Scan for the cell matching the given text and deliver its (X, Y) coordinate at center. 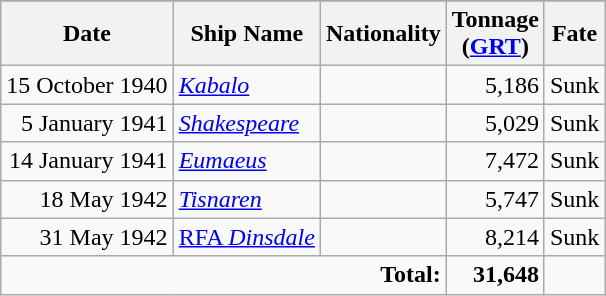
Tisnaren (246, 199)
Shakespeare (246, 123)
RFA Dinsdale (246, 237)
15 October 1940 (87, 85)
18 May 1942 (87, 199)
31,648 (495, 275)
8,214 (495, 237)
Fate (574, 34)
Tonnage(GRT) (495, 34)
14 January 1941 (87, 161)
5,186 (495, 85)
Total: (224, 275)
Kabalo (246, 85)
Nationality (383, 34)
5 January 1941 (87, 123)
Ship Name (246, 34)
5,747 (495, 199)
31 May 1942 (87, 237)
5,029 (495, 123)
Date (87, 34)
7,472 (495, 161)
Eumaeus (246, 161)
